Return [x, y] of the center of cell containing provided text 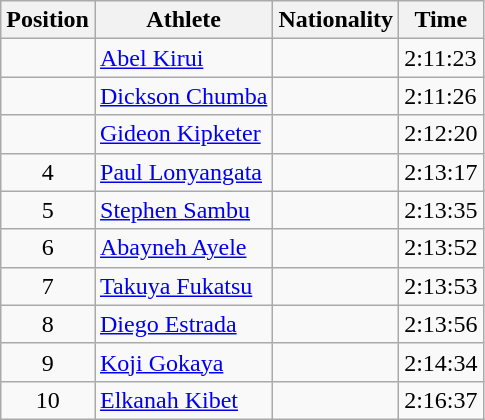
Time [441, 20]
2:12:20 [441, 134]
Athlete [183, 20]
2:13:17 [441, 172]
2:13:56 [441, 324]
10 [48, 400]
Koji Gokaya [183, 362]
6 [48, 248]
Takuya Fukatsu [183, 286]
9 [48, 362]
Abel Kirui [183, 58]
2:11:23 [441, 58]
2:16:37 [441, 400]
Gideon Kipketer [183, 134]
2:13:52 [441, 248]
Dickson Chumba [183, 96]
8 [48, 324]
Nationality [336, 20]
Position [48, 20]
Stephen Sambu [183, 210]
2:11:26 [441, 96]
2:13:35 [441, 210]
4 [48, 172]
Abayneh Ayele [183, 248]
Elkanah Kibet [183, 400]
Diego Estrada [183, 324]
7 [48, 286]
5 [48, 210]
2:14:34 [441, 362]
Paul Lonyangata [183, 172]
2:13:53 [441, 286]
